For the text-containing cell, return its midpoint in (x, y) coordinate format. 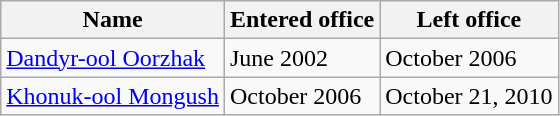
Khonuk-ool Mongush (113, 96)
Left office (469, 20)
Dandyr-ool Oorzhak (113, 58)
June 2002 (302, 58)
October 21, 2010 (469, 96)
Entered office (302, 20)
Name (113, 20)
